Scan for the cell matching the given text and deliver its (X, Y) coordinate at center. 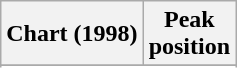
Chart (1998) (72, 34)
Peakposition (189, 34)
